Search for the cell housing the specified text and yield its (X, Y) center coordinate. 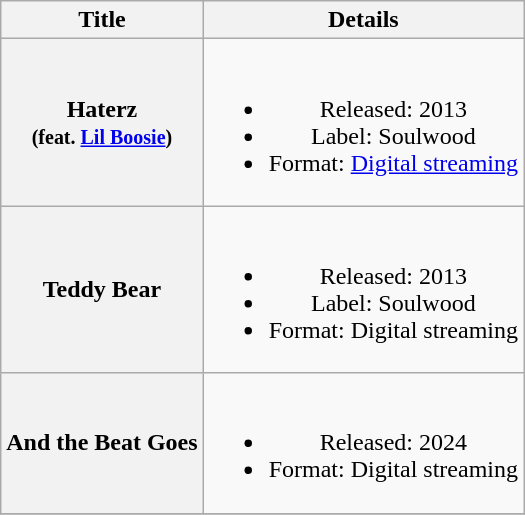
Title (102, 20)
Released: 2024Format: Digital streaming (363, 443)
And the Beat Goes (102, 443)
Details (363, 20)
Haterz (feat. Lil Boosie) (102, 122)
Teddy Bear (102, 290)
